Pinpoint the cell where the given text exists, returning its (X, Y) midpoint coordinate. 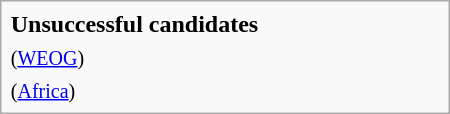
(Africa) (224, 90)
Unsuccessful candidates (224, 24)
(WEOG) (224, 57)
